Find where the given text appears and provide that cell's center as [X, Y] coordinate. 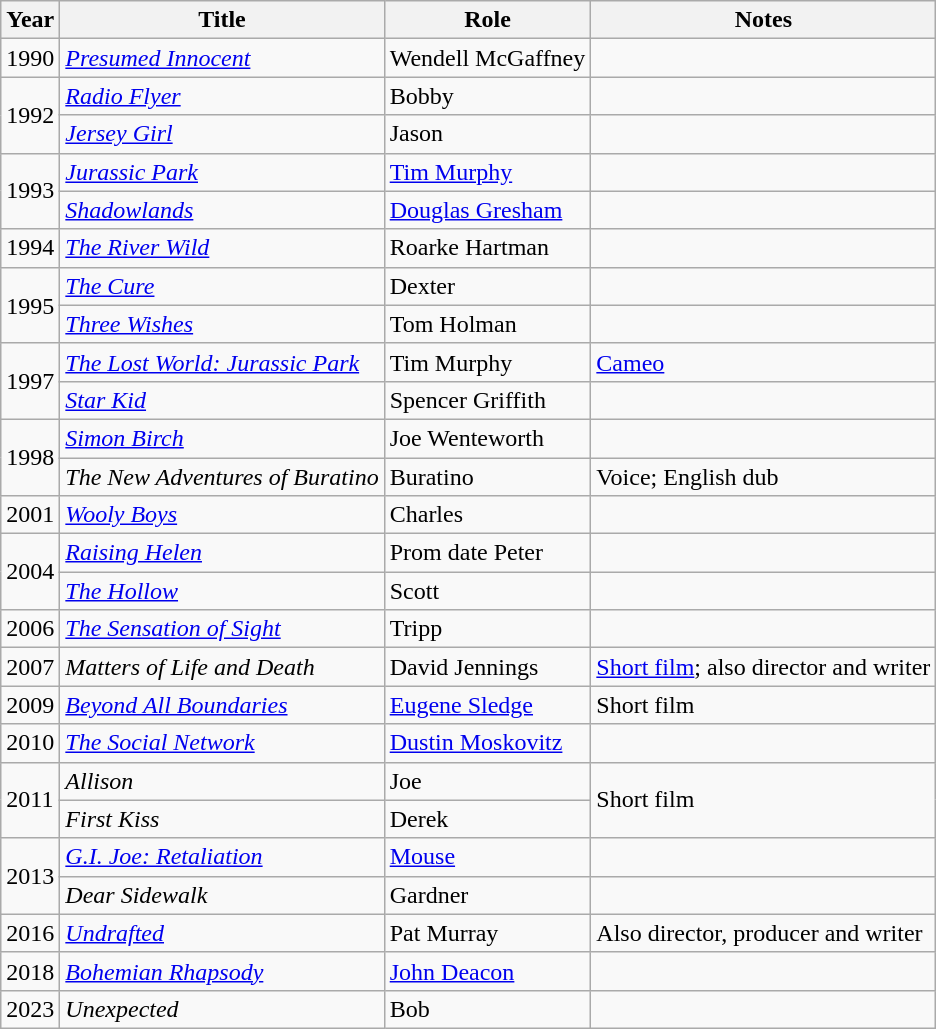
Beyond All Boundaries [222, 705]
Raising Helen [222, 553]
1995 [30, 305]
Role [488, 20]
2018 [30, 971]
The Cure [222, 286]
Voice; English dub [764, 477]
Dustin Moskovitz [488, 743]
2013 [30, 876]
First Kiss [222, 819]
Cameo [764, 362]
1993 [30, 191]
Douglas Gresham [488, 210]
Matters of Life and Death [222, 667]
Charles [488, 515]
2023 [30, 1009]
Allison [222, 781]
Wendell McGaffney [488, 58]
Derek [488, 819]
Also director, producer and writer [764, 933]
The Hollow [222, 591]
1992 [30, 115]
Spencer Griffith [488, 400]
Dexter [488, 286]
Pat Murray [488, 933]
2009 [30, 705]
Tripp [488, 629]
Tom Holman [488, 324]
Wooly Boys [222, 515]
1998 [30, 457]
Roarke Hartman [488, 248]
Short film; also director and writer [764, 667]
Prom date Peter [488, 553]
Radio Flyer [222, 96]
David Jennings [488, 667]
The Lost World: Jurassic Park [222, 362]
Bob [488, 1009]
Presumed Innocent [222, 58]
2006 [30, 629]
2016 [30, 933]
Eugene Sledge [488, 705]
Jersey Girl [222, 134]
Mouse [488, 857]
Three Wishes [222, 324]
The River Wild [222, 248]
Notes [764, 20]
Joe Wenteworth [488, 438]
The Social Network [222, 743]
Shadowlands [222, 210]
The Sensation of Sight [222, 629]
Bohemian Rhapsody [222, 971]
Jason [488, 134]
Star Kid [222, 400]
Gardner [488, 895]
Bobby [488, 96]
Title [222, 20]
Simon Birch [222, 438]
Buratino [488, 477]
2010 [30, 743]
The New Adventures of Buratino [222, 477]
G.I. Joe: Retaliation [222, 857]
1997 [30, 381]
Scott [488, 591]
2011 [30, 800]
2007 [30, 667]
Undrafted [222, 933]
John Deacon [488, 971]
2004 [30, 572]
Joe [488, 781]
1990 [30, 58]
Year [30, 20]
1994 [30, 248]
Jurassic Park [222, 172]
Unexpected [222, 1009]
2001 [30, 515]
Dear Sidewalk [222, 895]
